Detect which cell encompasses the target text, then output its [x, y] center coordinate. 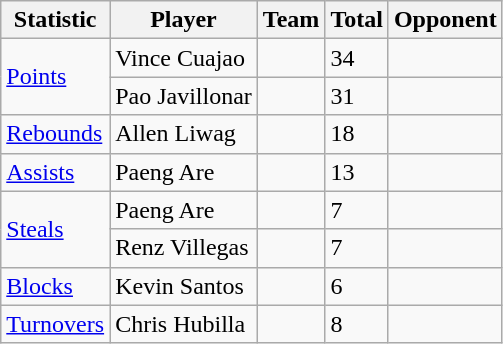
18 [357, 134]
31 [357, 96]
Chris Hubilla [184, 324]
13 [357, 172]
6 [357, 286]
Renz Villegas [184, 248]
Points [56, 77]
Vince Cuajao [184, 58]
Total [357, 20]
Opponent [445, 20]
Statistic [56, 20]
Pao Javillonar [184, 96]
Team [291, 20]
Kevin Santos [184, 286]
Blocks [56, 286]
Assists [56, 172]
Turnovers [56, 324]
Rebounds [56, 134]
Steals [56, 229]
Allen Liwag [184, 134]
Player [184, 20]
34 [357, 58]
8 [357, 324]
